Locate the cell with the specified text and output its (X, Y) center coordinate. 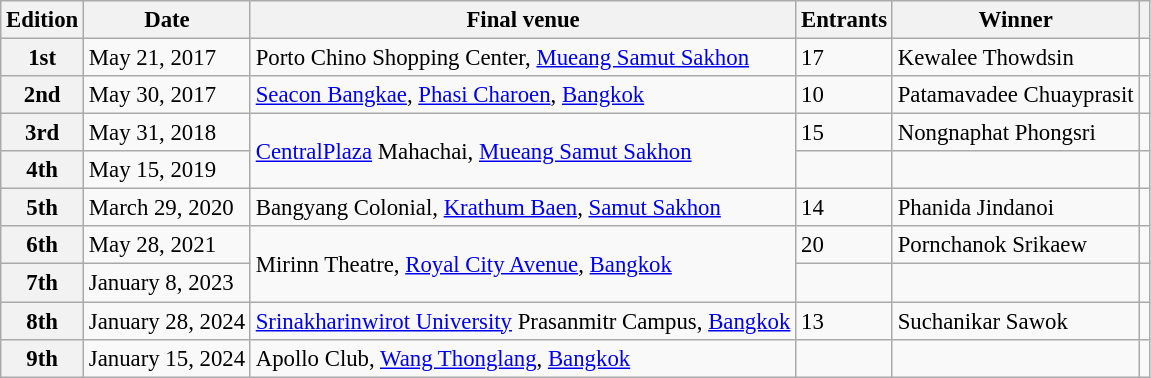
Seacon Bangkae, Phasi Charoen, Bangkok (522, 95)
May 15, 2019 (168, 170)
May 28, 2021 (168, 245)
Suchanikar Sawok (1016, 321)
Edition (42, 20)
Srinakharinwirot University Prasanmitr Campus, Bangkok (522, 321)
Apollo Club, Wang Thonglang, Bangkok (522, 358)
January 28, 2024 (168, 321)
1st (42, 58)
January 8, 2023 (168, 283)
March 29, 2020 (168, 208)
CentralPlaza Mahachai, Mueang Samut Sakhon (522, 152)
9th (42, 358)
Nongnaphat Phongsri (1016, 133)
Entrants (844, 20)
Porto Chino Shopping Center, Mueang Samut Sakhon (522, 58)
6th (42, 245)
20 (844, 245)
Pornchanok Srikaew (1016, 245)
7th (42, 283)
8th (42, 321)
3rd (42, 133)
15 (844, 133)
Mirinn Theatre, Royal City Avenue, Bangkok (522, 264)
2nd (42, 95)
10 (844, 95)
May 30, 2017 (168, 95)
Kewalee Thowdsin (1016, 58)
January 15, 2024 (168, 358)
5th (42, 208)
Bangyang Colonial, Krathum Baen, Samut Sakhon (522, 208)
13 (844, 321)
17 (844, 58)
Phanida Jindanoi (1016, 208)
14 (844, 208)
Patamavadee Chuayprasit (1016, 95)
Winner (1016, 20)
Final venue (522, 20)
4th (42, 170)
May 21, 2017 (168, 58)
Date (168, 20)
May 31, 2018 (168, 133)
